Capture the cell that displays the provided text and extract its (X, Y) central coordinate. 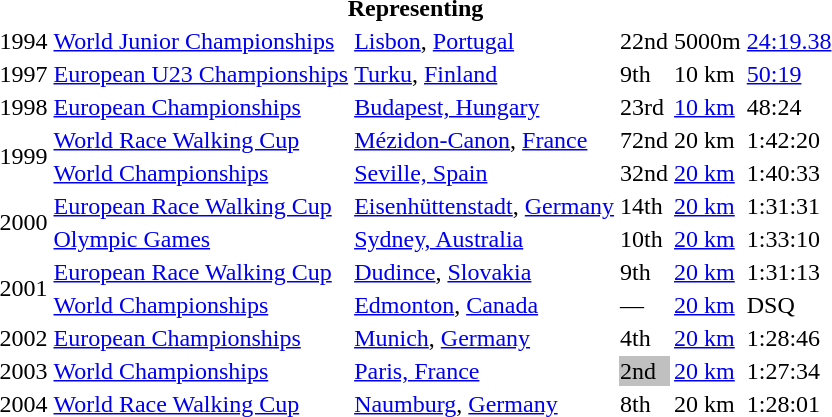
World Junior Championships (201, 41)
Paris, France (484, 371)
2nd (644, 371)
European U23 Championships (201, 74)
32nd (644, 173)
Munich, Germany (484, 338)
23rd (644, 107)
World Race Walking Cup (201, 140)
14th (644, 206)
Mézidon-Canon, France (484, 140)
— (644, 305)
Sydney, Australia (484, 239)
72nd (644, 140)
5000m (708, 41)
4th (644, 338)
Lisbon, Portugal (484, 41)
Eisenhüttenstadt, Germany (484, 206)
Budapest, Hungary (484, 107)
10th (644, 239)
Dudince, Slovakia (484, 272)
Olympic Games (201, 239)
22nd (644, 41)
Edmonton, Canada (484, 305)
Seville, Spain (484, 173)
Turku, Finland (484, 74)
